For the text-containing cell, return its midpoint in [x, y] coordinate format. 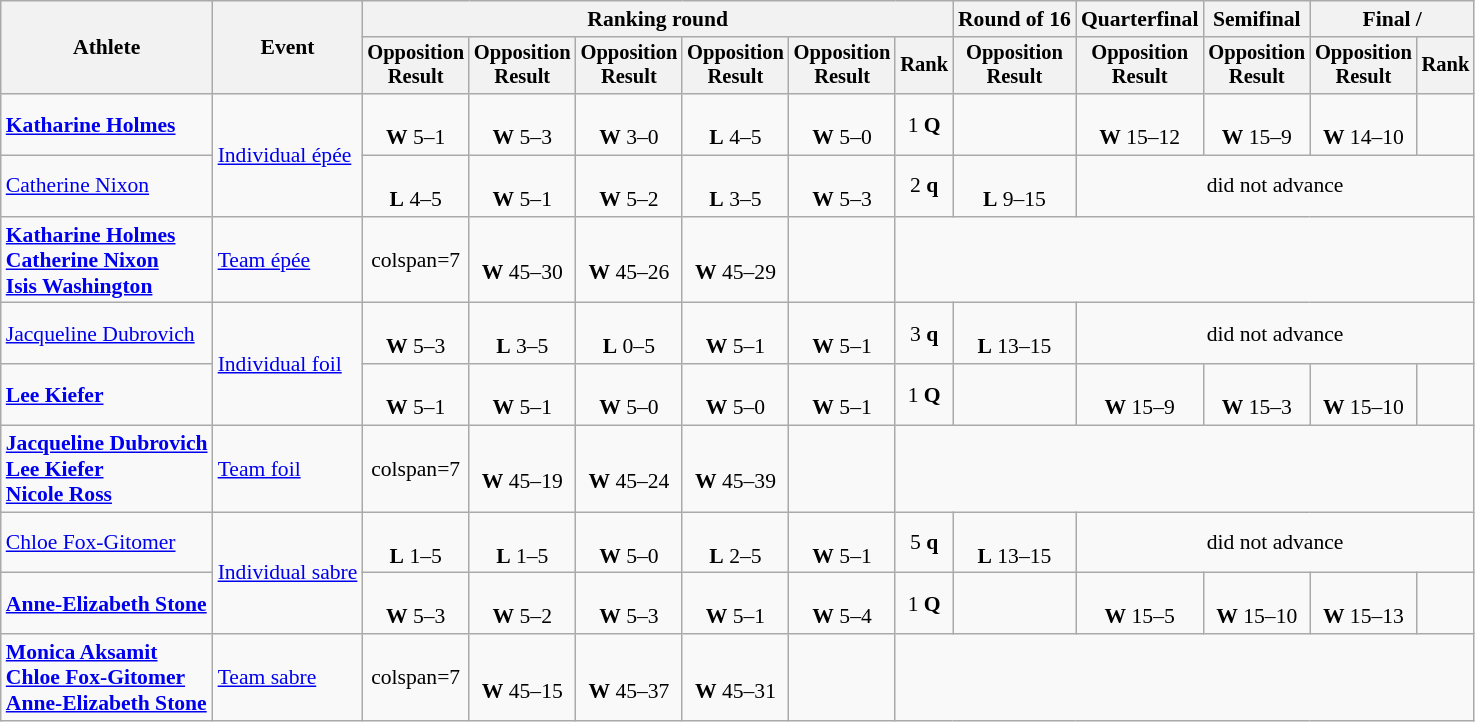
W 45–24 [630, 470]
Individual épée [288, 155]
Individual foil [288, 364]
Event [288, 48]
W 15–3 [1256, 394]
W 45–31 [736, 678]
Final / [1392, 19]
Jacqueline Dubrovich [107, 334]
W 45–15 [522, 678]
L 2–5 [736, 542]
Team foil [288, 470]
Anne-Elizabeth Stone [107, 604]
W 15–13 [1364, 604]
Jacqueline DubrovichLee KieferNicole Ross [107, 470]
Team épée [288, 260]
W 45–30 [522, 260]
Chloe Fox-Gitomer [107, 542]
W 15–12 [1140, 124]
Katharine HolmesCatherine NixonIsis Washington [107, 260]
Round of 16 [1014, 19]
L 9–15 [1014, 186]
Individual sabre [288, 573]
5 q [924, 542]
Monica AksamitChloe Fox-GitomerAnne-Elizabeth Stone [107, 678]
Katharine Holmes [107, 124]
W 45–37 [630, 678]
Team sabre [288, 678]
W 14–10 [1364, 124]
W 3–0 [630, 124]
Ranking round [658, 19]
W 45–26 [630, 260]
Catherine Nixon [107, 186]
Athlete [107, 48]
Quarterfinal [1140, 19]
W 45–29 [736, 260]
W 45–19 [522, 470]
W 15–5 [1140, 604]
2 q [924, 186]
Lee Kiefer [107, 394]
3 q [924, 334]
Semifinal [1256, 19]
W 45–39 [736, 470]
W 5–4 [842, 604]
L 0–5 [630, 334]
